For the text-containing cell, return its midpoint in (X, Y) coordinate format. 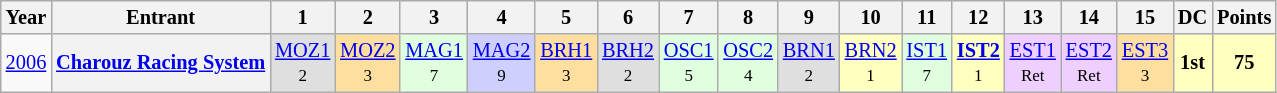
1st (1192, 63)
7 (689, 17)
OSC24 (748, 63)
EST33 (1145, 63)
6 (628, 17)
OSC15 (689, 63)
8 (748, 17)
BRN12 (809, 63)
Points (1244, 17)
1 (302, 17)
10 (871, 17)
5 (566, 17)
Entrant (160, 17)
BRN21 (871, 63)
12 (978, 17)
MAG29 (502, 63)
9 (809, 17)
BRH13 (566, 63)
MAG17 (434, 63)
2 (368, 17)
11 (927, 17)
Year (26, 17)
IST17 (927, 63)
2006 (26, 63)
IST21 (978, 63)
3 (434, 17)
4 (502, 17)
EST2Ret (1089, 63)
15 (1145, 17)
Charouz Racing System (160, 63)
75 (1244, 63)
DC (1192, 17)
13 (1033, 17)
BRH22 (628, 63)
MOZ12 (302, 63)
14 (1089, 17)
EST1Ret (1033, 63)
MOZ23 (368, 63)
